Identify which cell holds the provided text, then report its (X, Y) central coordinate. 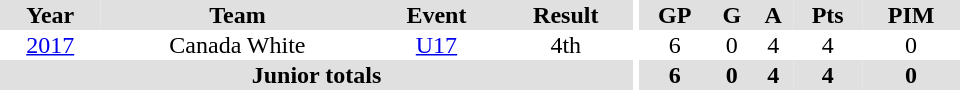
Year (50, 15)
GP (675, 15)
Event (436, 15)
Team (237, 15)
4th (566, 45)
Canada White (237, 45)
2017 (50, 45)
U17 (436, 45)
Pts (828, 15)
G (732, 15)
A (773, 15)
Result (566, 15)
PIM (911, 15)
Junior totals (316, 75)
